Search for the cell housing the specified text and yield its [X, Y] center coordinate. 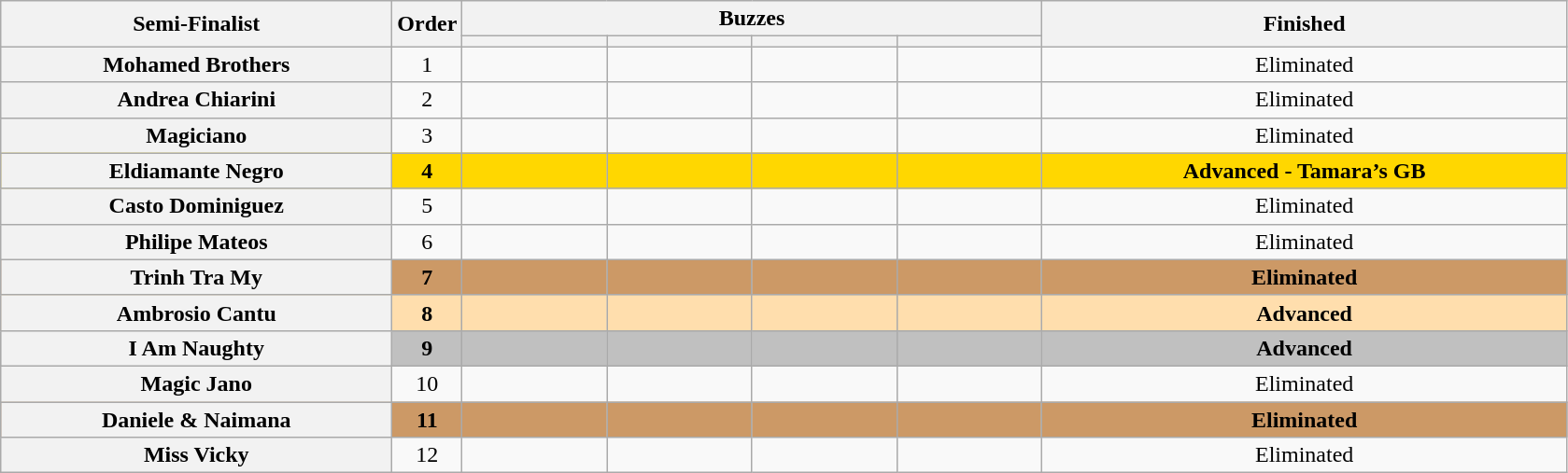
Mohamed Brothers [196, 64]
Magic Jano [196, 383]
Ambrosio Cantu [196, 313]
Buzzes [752, 19]
I Am Naughty [196, 348]
Daniele & Naimana [196, 419]
Magiciano [196, 135]
1 [428, 64]
Philipe Mateos [196, 242]
6 [428, 242]
Miss Vicky [196, 455]
7 [428, 277]
2 [428, 100]
Andrea Chiarini [196, 100]
Semi-Finalist [196, 24]
Eldiamante Negro [196, 171]
Finished [1304, 24]
Trinh Tra My [196, 277]
12 [428, 455]
Casto Dominiguez [196, 206]
3 [428, 135]
11 [428, 419]
10 [428, 383]
5 [428, 206]
9 [428, 348]
Advanced - Tamara’s GB [1304, 171]
4 [428, 171]
8 [428, 313]
Order [428, 24]
